Identify which cell holds the provided text, then report its (X, Y) central coordinate. 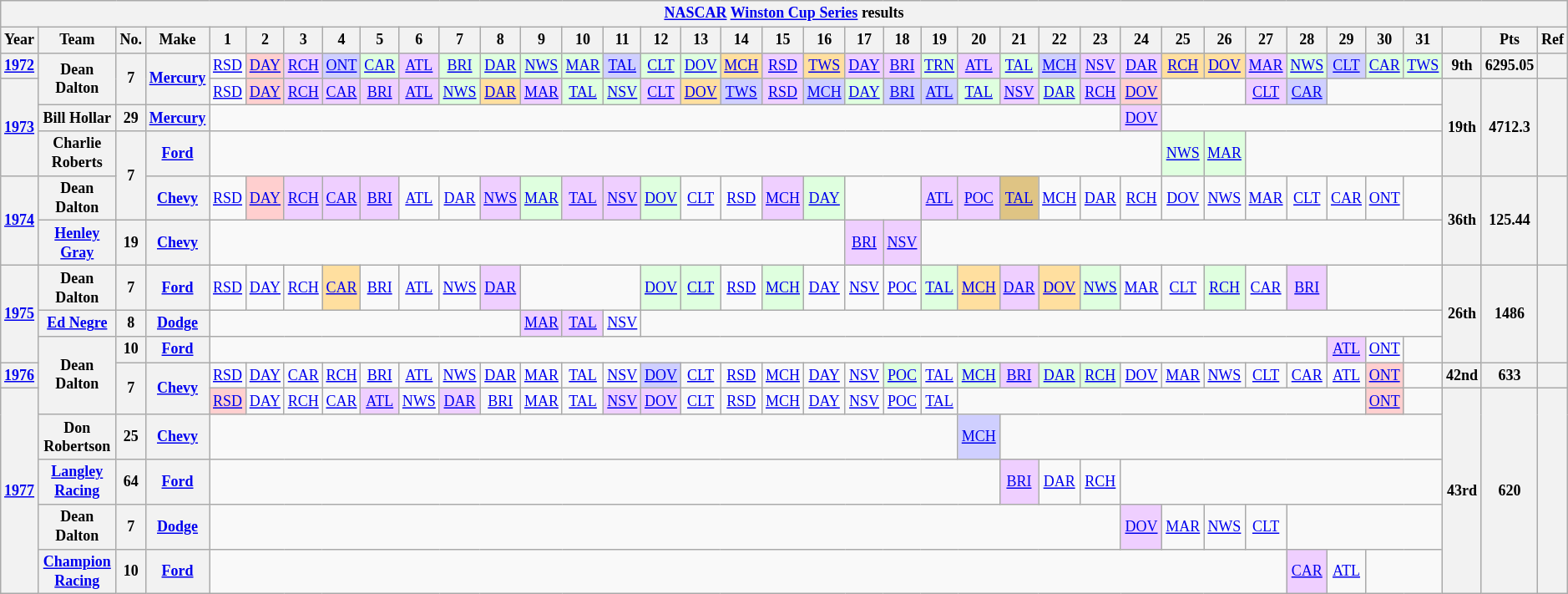
42nd (1463, 376)
TRN (940, 65)
31 (1423, 40)
14 (741, 40)
13 (701, 40)
Team (77, 40)
19th (1463, 127)
1486 (1510, 314)
4712.3 (1510, 127)
1977 (20, 491)
6 (419, 40)
1976 (20, 376)
1975 (20, 314)
Pts (1510, 40)
1 (228, 40)
36th (1463, 221)
Make (177, 40)
Year (20, 40)
2 (265, 40)
15 (783, 40)
1974 (20, 221)
30 (1384, 40)
9 (542, 40)
18 (902, 40)
3 (303, 40)
28 (1308, 40)
26 (1225, 40)
633 (1510, 376)
6295.05 (1510, 65)
1972 (20, 65)
64 (130, 482)
5 (380, 40)
20 (979, 40)
4 (341, 40)
125.44 (1510, 221)
22 (1060, 40)
1973 (20, 127)
NASCAR Winston Cup Series results (784, 13)
Don Robertson (77, 437)
23 (1100, 40)
12 (661, 40)
16 (824, 40)
9th (1463, 65)
No. (130, 40)
24 (1141, 40)
Champion Racing (77, 571)
27 (1266, 40)
Bill Hollar (77, 117)
11 (623, 40)
620 (1510, 491)
43rd (1463, 491)
Ed Negre (77, 322)
Ref (1553, 40)
26th (1463, 314)
Charlie Roberts (77, 154)
Henley Gray (77, 243)
21 (1019, 40)
17 (864, 40)
Langley Racing (77, 482)
